Find where the given text appears and provide that cell's center as (X, Y) coordinate. 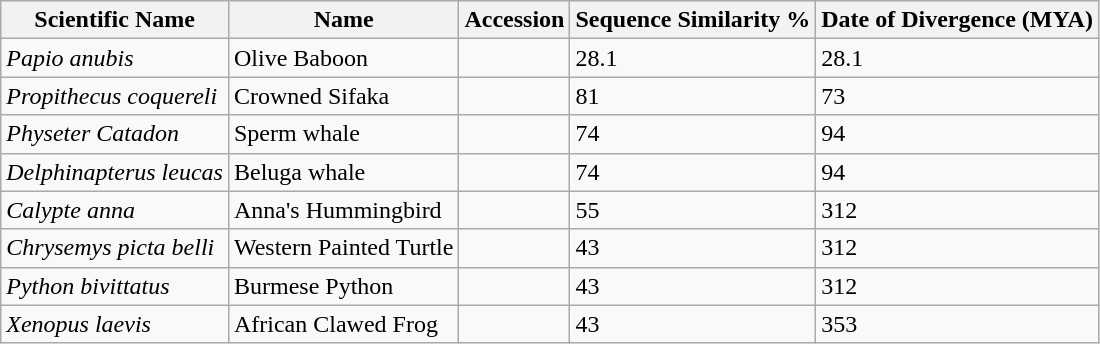
Sequence Similarity % (693, 20)
Name (343, 20)
Calypte anna (115, 210)
81 (693, 96)
55 (693, 210)
Olive Baboon (343, 58)
Western Painted Turtle (343, 248)
Physeter Catadon (115, 134)
Beluga whale (343, 172)
Sperm whale (343, 134)
Delphinapterus leucas (115, 172)
73 (958, 96)
Scientific Name (115, 20)
Chrysemys picta belli (115, 248)
353 (958, 324)
Accession (514, 20)
Papio anubis (115, 58)
Crowned Sifaka (343, 96)
Xenopus laevis (115, 324)
Python bivittatus (115, 286)
Date of Divergence (MYA) (958, 20)
Anna's Hummingbird (343, 210)
African Clawed Frog (343, 324)
Burmese Python (343, 286)
Propithecus coquereli (115, 96)
